Detect which cell encompasses the target text, then output its (X, Y) center coordinate. 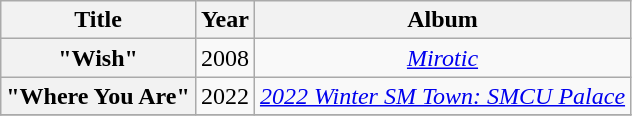
Album (442, 20)
2008 (224, 58)
"Where You Are" (98, 96)
Title (98, 20)
2022 Winter SM Town: SMCU Palace (442, 96)
Year (224, 20)
2022 (224, 96)
"Wish" (98, 58)
Mirotic (442, 58)
